Return (x, y) of the center of cell containing provided text 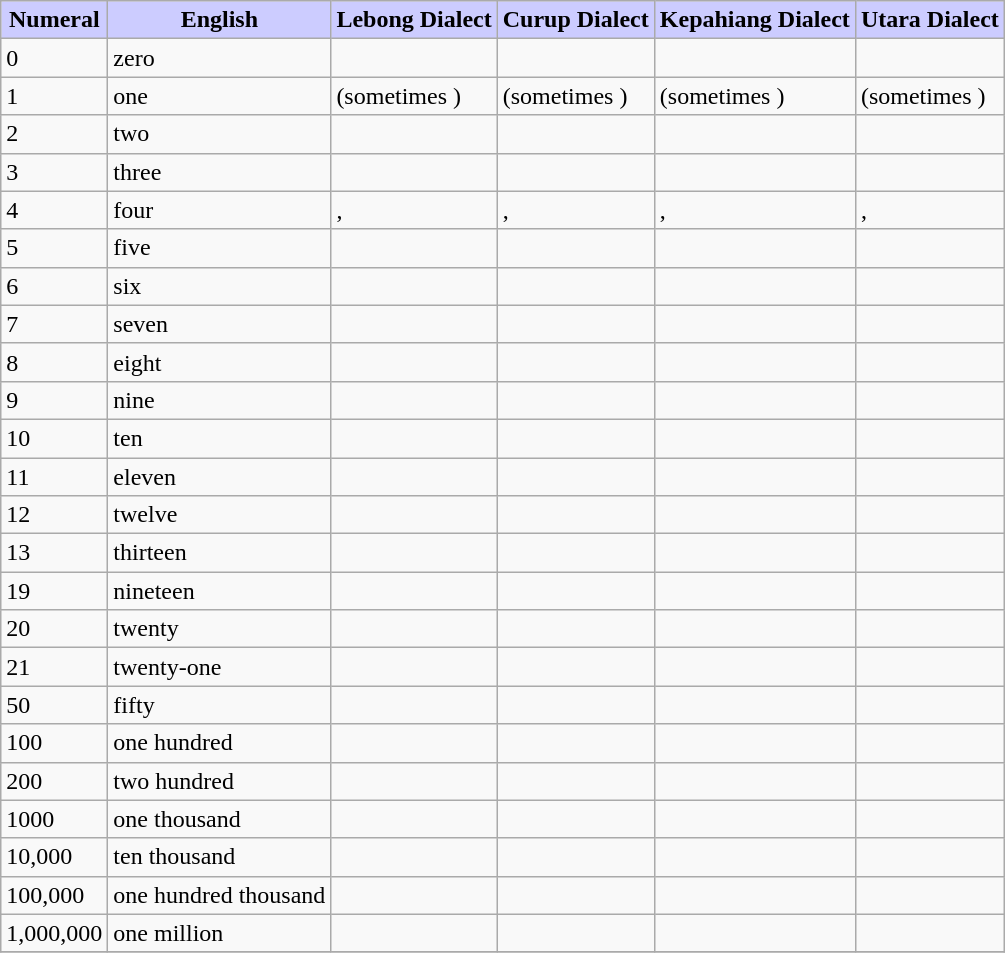
one hundred (220, 743)
seven (220, 324)
3 (54, 172)
ten thousand (220, 857)
20 (54, 629)
2 (54, 134)
200 (54, 781)
Numeral (54, 20)
two (220, 134)
Lebong Dialect (414, 20)
8 (54, 362)
5 (54, 248)
10,000 (54, 857)
1 (54, 96)
one million (220, 933)
12 (54, 515)
Kepahiang Dialect (754, 20)
9 (54, 400)
1,000,000 (54, 933)
zero (220, 58)
0 (54, 58)
13 (54, 553)
10 (54, 438)
fifty (220, 705)
19 (54, 591)
7 (54, 324)
six (220, 286)
100,000 (54, 895)
two hundred (220, 781)
6 (54, 286)
1000 (54, 819)
100 (54, 743)
50 (54, 705)
twenty-one (220, 667)
four (220, 210)
nine (220, 400)
eleven (220, 477)
three (220, 172)
one hundred thousand (220, 895)
one thousand (220, 819)
nineteen (220, 591)
4 (54, 210)
ten (220, 438)
twenty (220, 629)
twelve (220, 515)
Utara Dialect (930, 20)
21 (54, 667)
11 (54, 477)
one (220, 96)
Curup Dialect (576, 20)
thirteen (220, 553)
English (220, 20)
five (220, 248)
eight (220, 362)
